Find where the given text appears and provide that cell's center as (X, Y) coordinate. 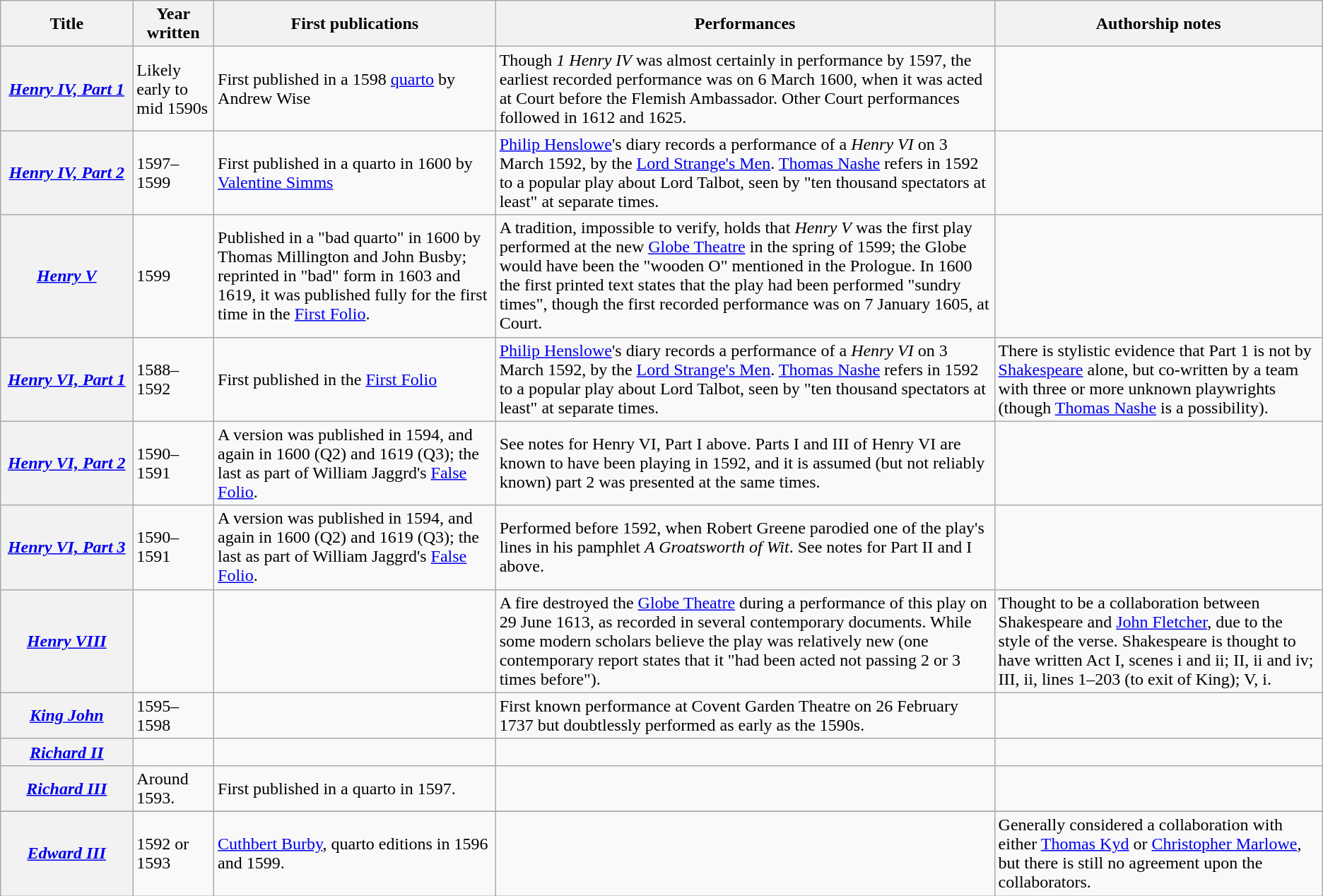
Authorship notes (1158, 24)
First published in a 1598 quarto by Andrew Wise (355, 89)
Around 1593. (174, 789)
Henry VI, Part 1 (66, 379)
Performed before 1592, when Robert Greene parodied one of the play's lines in his pamphlet A Groatsworth of Wit. See notes for Part II and I above. (745, 547)
Henry IV, Part 2 (66, 172)
Richard III (66, 789)
Cuthbert Burby, quarto editions in 1596 and 1599. (355, 854)
1595–1598 (174, 715)
Title (66, 24)
Generally considered a collaboration with either Thomas Kyd or Christopher Marlowe, but there is still no agreement upon the collaborators. (1158, 854)
First known performance at Covent Garden Theatre on 26 February 1737 but doubtlessly performed as early as the 1590s. (745, 715)
1599 (174, 276)
Likely early to mid 1590s (174, 89)
First publications (355, 24)
Henry VIII (66, 641)
Henry VI, Part 2 (66, 464)
First published in the First Folio (355, 379)
Henry V (66, 276)
Edward III (66, 854)
1588–1592 (174, 379)
Henry VI, Part 3 (66, 547)
1592 or 1593 (174, 854)
First published in a quarto in 1597. (355, 789)
Henry IV, Part 1 (66, 89)
Richard II (66, 752)
Year written (174, 24)
First published in a quarto in 1600 by Valentine Simms (355, 172)
King John (66, 715)
1597–1599 (174, 172)
Performances (745, 24)
